Identify which cell holds the provided text, then report its (x, y) central coordinate. 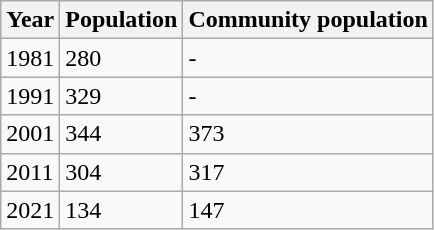
1991 (30, 96)
2021 (30, 210)
Population (122, 20)
373 (308, 134)
1981 (30, 58)
304 (122, 172)
134 (122, 210)
2001 (30, 134)
Community population (308, 20)
Year (30, 20)
147 (308, 210)
317 (308, 172)
329 (122, 96)
2011 (30, 172)
344 (122, 134)
280 (122, 58)
